Output the [X, Y] coordinate of the center of the cell containing the given text.  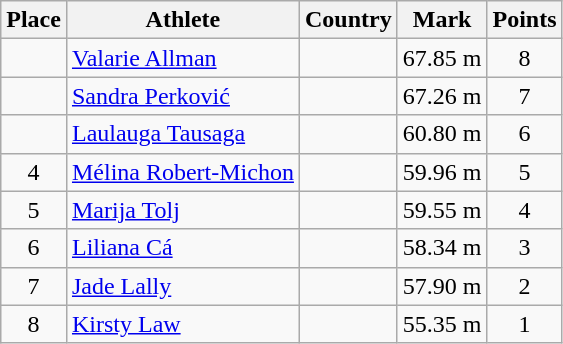
Mélina Robert-Michon [182, 172]
57.90 m [442, 286]
59.96 m [442, 172]
Athlete [182, 20]
Valarie Allman [182, 58]
Jade Lally [182, 286]
Place [34, 20]
67.85 m [442, 58]
60.80 m [442, 134]
3 [524, 248]
Country [348, 20]
Sandra Perković [182, 96]
67.26 m [442, 96]
55.35 m [442, 324]
59.55 m [442, 210]
1 [524, 324]
Laulauga Tausaga [182, 134]
Kirsty Law [182, 324]
Marija Tolj [182, 210]
Mark [442, 20]
58.34 m [442, 248]
Points [524, 20]
2 [524, 286]
Liliana Cá [182, 248]
